Locate the cell with the specified text and output its (X, Y) center coordinate. 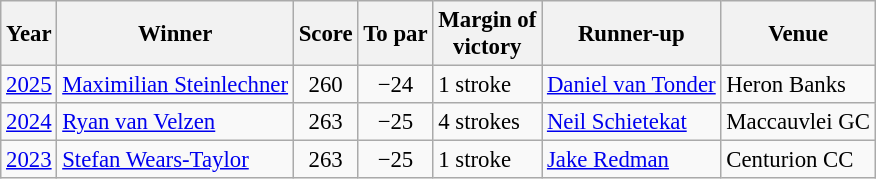
Maximilian Steinlechner (175, 85)
2024 (29, 122)
Heron Banks (798, 85)
Winner (175, 34)
2023 (29, 160)
Neil Schietekat (632, 122)
Stefan Wears-Taylor (175, 160)
Jake Redman (632, 160)
−24 (396, 85)
To par (396, 34)
Year (29, 34)
2025 (29, 85)
4 strokes (488, 122)
Venue (798, 34)
Runner-up (632, 34)
Ryan van Velzen (175, 122)
Score (326, 34)
Margin ofvictory (488, 34)
Daniel van Tonder (632, 85)
Centurion CC (798, 160)
Maccauvlei GC (798, 122)
260 (326, 85)
